Capture the cell that displays the provided text and extract its (x, y) central coordinate. 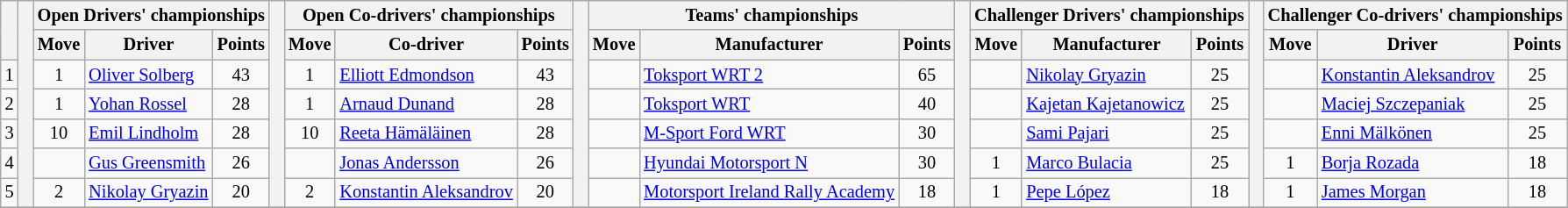
Open Co-drivers' championships (429, 15)
Open Drivers' championships (151, 15)
3 (10, 133)
Motorsport Ireland Rally Academy (769, 192)
Kajetan Kajetanowicz (1107, 104)
James Morgan (1412, 192)
Oliver Solberg (148, 75)
65 (927, 75)
Toksport WRT 2 (769, 75)
Borja Rozada (1412, 163)
Emil Lindholm (148, 133)
Sami Pajari (1107, 133)
Elliott Edmondson (426, 75)
Challenger Co-drivers' championships (1415, 15)
Hyundai Motorsport N (769, 163)
Pepe López (1107, 192)
Co-driver (426, 45)
5 (10, 192)
4 (10, 163)
M-Sport Ford WRT (769, 133)
Challenger Drivers' championships (1108, 15)
40 (927, 104)
Arnaud Dunand (426, 104)
Reeta Hämäläinen (426, 133)
Maciej Szczepaniak (1412, 104)
Enni Mälkönen (1412, 133)
Toksport WRT (769, 104)
Yohan Rossel (148, 104)
Jonas Andersson (426, 163)
Teams' championships (772, 15)
Gus Greensmith (148, 163)
Marco Bulacia (1107, 163)
